Provide the [X, Y] coordinate of the cell's center where the given text is located.  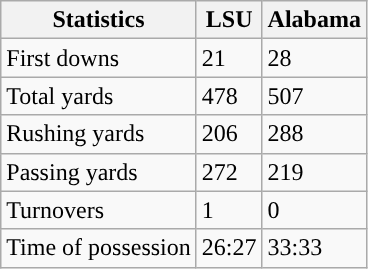
Statistics [99, 20]
272 [229, 172]
First downs [99, 58]
1 [229, 210]
Turnovers [99, 210]
0 [314, 210]
Rushing yards [99, 134]
206 [229, 134]
507 [314, 96]
28 [314, 58]
219 [314, 172]
478 [229, 96]
21 [229, 58]
Passing yards [99, 172]
33:33 [314, 248]
Total yards [99, 96]
LSU [229, 20]
26:27 [229, 248]
Time of possession [99, 248]
Alabama [314, 20]
288 [314, 134]
